Determine the (x, y) coordinate at the center of the cell enclosing the given text.  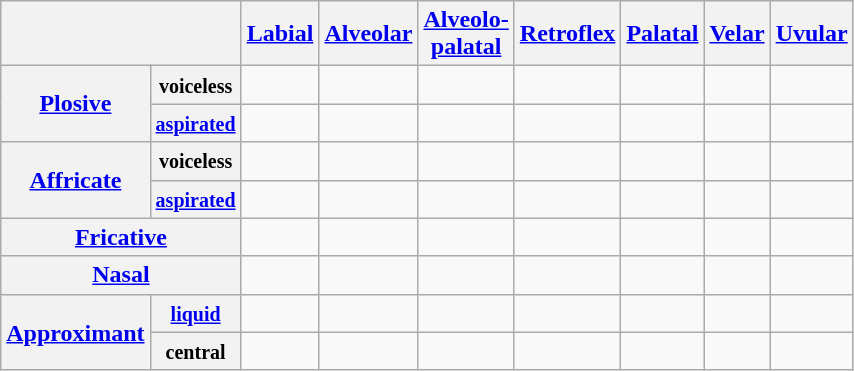
central (196, 351)
Labial (280, 34)
Nasal (121, 275)
Retroflex (568, 34)
Uvular (812, 34)
Alveolar (368, 34)
Plosive (76, 104)
Fricative (121, 237)
Affricate (76, 180)
Alveolo-palatal (466, 34)
Approximant (76, 332)
liquid (196, 313)
Palatal (662, 34)
Velar (737, 34)
